Search for the cell housing the specified text and yield its (X, Y) center coordinate. 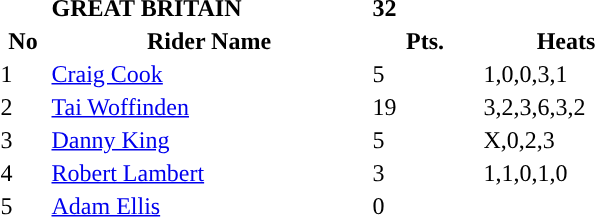
Robert Lambert (209, 173)
Pts. (425, 41)
Tai Woffinden (209, 107)
3 (425, 173)
19 (425, 107)
Craig Cook (209, 74)
Danny King (209, 140)
Rider Name (209, 41)
